Detect which cell encompasses the target text, then output its (x, y) center coordinate. 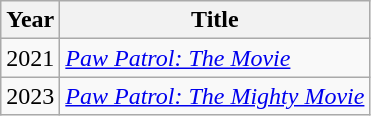
Paw Patrol: The Movie (215, 58)
Paw Patrol: The Mighty Movie (215, 96)
Title (215, 20)
2023 (30, 96)
Year (30, 20)
2021 (30, 58)
